Extract the [x, y] coordinate from the center of the cell holding the provided text.  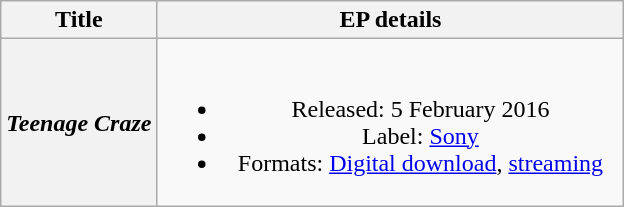
EP details [390, 20]
Teenage Craze [79, 122]
Released: 5 February 2016Label: SonyFormats: Digital download, streaming [390, 122]
Title [79, 20]
